Return [x, y] of the center of cell containing provided text 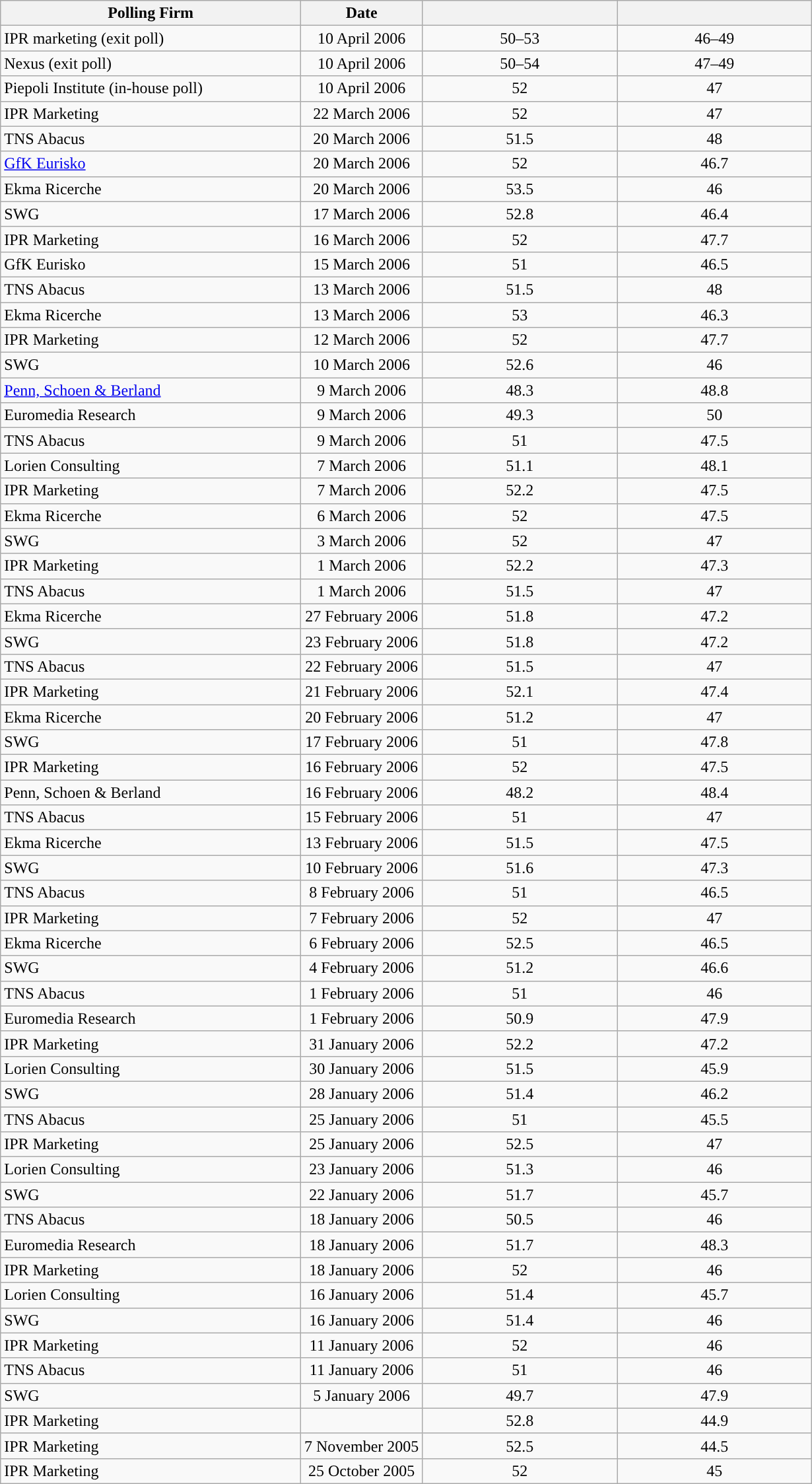
6 February 2006 [361, 943]
50 [714, 415]
22 January 2006 [361, 1195]
17 February 2006 [361, 742]
25 October 2005 [361, 1471]
46.4 [714, 214]
12 March 2006 [361, 340]
48.4 [714, 793]
53 [520, 315]
10 February 2006 [361, 868]
44.5 [714, 1446]
28 January 2006 [361, 1094]
20 February 2006 [361, 717]
46.3 [714, 315]
16 March 2006 [361, 239]
23 January 2006 [361, 1170]
46.7 [714, 164]
27 February 2006 [361, 616]
45.5 [714, 1119]
44.9 [714, 1421]
46.2 [714, 1094]
15 March 2006 [361, 264]
50.9 [520, 1018]
52.6 [520, 365]
49.7 [520, 1396]
23 February 2006 [361, 641]
5 January 2006 [361, 1396]
Date [361, 13]
7 November 2005 [361, 1446]
22 March 2006 [361, 114]
22 February 2006 [361, 666]
52.1 [520, 691]
50–54 [520, 63]
47–49 [714, 63]
10 March 2006 [361, 365]
49.3 [520, 415]
31 January 2006 [361, 1043]
48.8 [714, 390]
50–53 [520, 38]
6 March 2006 [361, 516]
47.4 [714, 691]
50.5 [520, 1220]
17 March 2006 [361, 214]
13 February 2006 [361, 843]
Piepoli Institute (in-house poll) [151, 88]
Nexus (exit poll) [151, 63]
45.9 [714, 1069]
15 February 2006 [361, 818]
53.5 [520, 189]
7 February 2006 [361, 918]
45 [714, 1471]
48.1 [714, 466]
3 March 2006 [361, 541]
51.6 [520, 868]
46.6 [714, 968]
21 February 2006 [361, 691]
IPR marketing (exit poll) [151, 38]
30 January 2006 [361, 1069]
51.1 [520, 466]
8 February 2006 [361, 893]
Polling Firm [151, 13]
4 February 2006 [361, 968]
46–49 [714, 38]
48.2 [520, 793]
51.3 [520, 1170]
47.8 [714, 742]
